Extract the [X, Y] coordinate from the center of the cell holding the provided text.  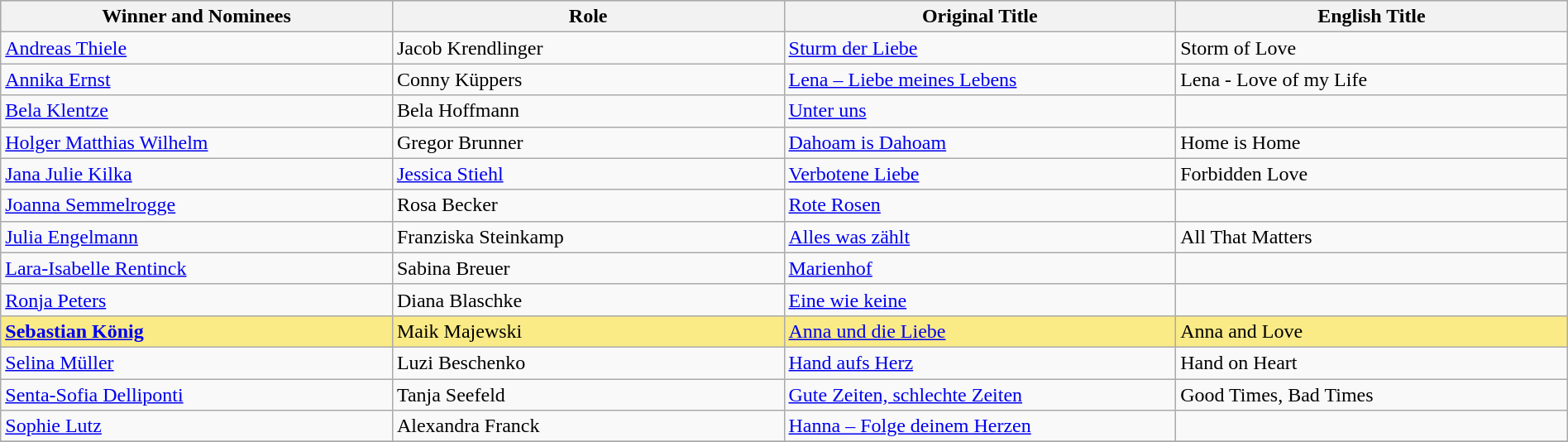
Alexandra Franck [588, 426]
Senta-Sofia Delliponti [197, 395]
Franziska Steinkamp [588, 237]
Gute Zeiten, schlechte Zeiten [980, 395]
Hand on Heart [1372, 363]
Tanja Seefeld [588, 395]
Marienhof [980, 268]
Dahoam is Dahoam [980, 142]
Andreas Thiele [197, 48]
Hand aufs Herz [980, 363]
Selina Müller [197, 363]
Diana Blaschke [588, 300]
Joanna Semmelrogge [197, 205]
Verbotene Liebe [980, 174]
Unter uns [980, 111]
Rosa Becker [588, 205]
Winner and Nominees [197, 17]
Role [588, 17]
Julia Engelmann [197, 237]
Lena – Liebe meines Lebens [980, 79]
Eine wie keine [980, 300]
Bela Klentze [197, 111]
Jana Julie Kilka [197, 174]
Original Title [980, 17]
Gregor Brunner [588, 142]
Home is Home [1372, 142]
Anna and Love [1372, 331]
Lara-Isabelle Rentinck [197, 268]
English Title [1372, 17]
Storm of Love [1372, 48]
Alles was zählt [980, 237]
Jacob Krendlinger [588, 48]
Sturm der Liebe [980, 48]
Maik Majewski [588, 331]
Sabina Breuer [588, 268]
Sebastian König [197, 331]
Lena - Love of my Life [1372, 79]
Anna und die Liebe [980, 331]
Ronja Peters [197, 300]
Forbidden Love [1372, 174]
Rote Rosen [980, 205]
Sophie Lutz [197, 426]
Annika Ernst [197, 79]
Hanna – Folge deinem Herzen [980, 426]
Jessica Stiehl [588, 174]
Luzi Beschenko [588, 363]
Bela Hoffmann [588, 111]
Good Times, Bad Times [1372, 395]
All That Matters [1372, 237]
Conny Küppers [588, 79]
Holger Matthias Wilhelm [197, 142]
